For the text-containing cell, return its midpoint in [X, Y] coordinate format. 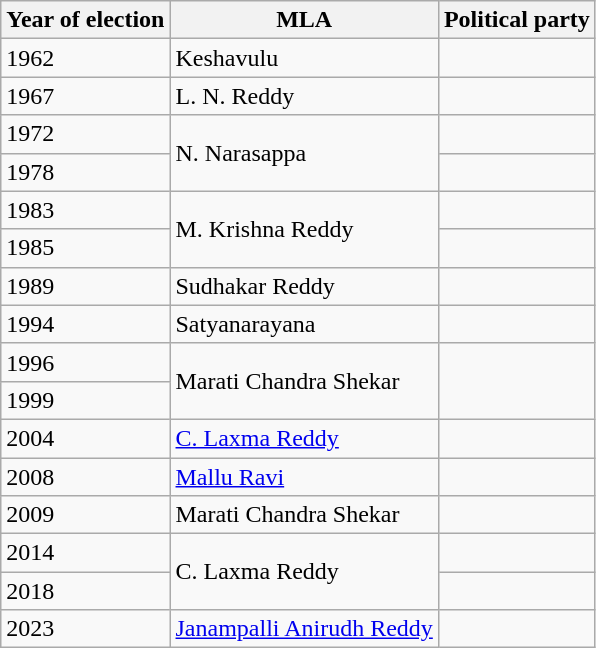
Year of election [86, 20]
L. N. Reddy [304, 96]
2018 [86, 591]
2004 [86, 438]
Satyanarayana [304, 324]
1967 [86, 96]
1985 [86, 248]
1999 [86, 400]
2009 [86, 515]
1962 [86, 58]
2014 [86, 553]
Keshavulu [304, 58]
2008 [86, 477]
Sudhakar Reddy [304, 286]
1989 [86, 286]
1978 [86, 172]
N. Narasappa [304, 153]
Janampalli Anirudh Reddy [304, 629]
Mallu Ravi [304, 477]
1972 [86, 134]
MLA [304, 20]
2023 [86, 629]
1994 [86, 324]
1983 [86, 210]
M. Krishna Reddy [304, 229]
1996 [86, 362]
Political party [516, 20]
